Locate the cell with the specified text and output its (X, Y) center coordinate. 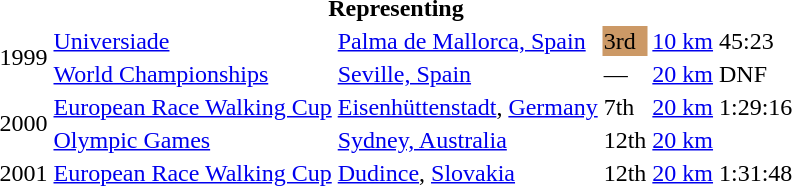
Seville, Spain (468, 74)
Eisenhüttenstadt, Germany (468, 107)
Palma de Mallorca, Spain (468, 41)
World Championships (192, 74)
— (625, 74)
European Race Walking Cup (192, 107)
Olympic Games (192, 140)
7th (625, 107)
3rd (625, 41)
Universiade (192, 41)
Sydney, Australia (468, 140)
10 km (683, 41)
12th (625, 140)
